Pinpoint the cell where the given text exists, returning its [x, y] midpoint coordinate. 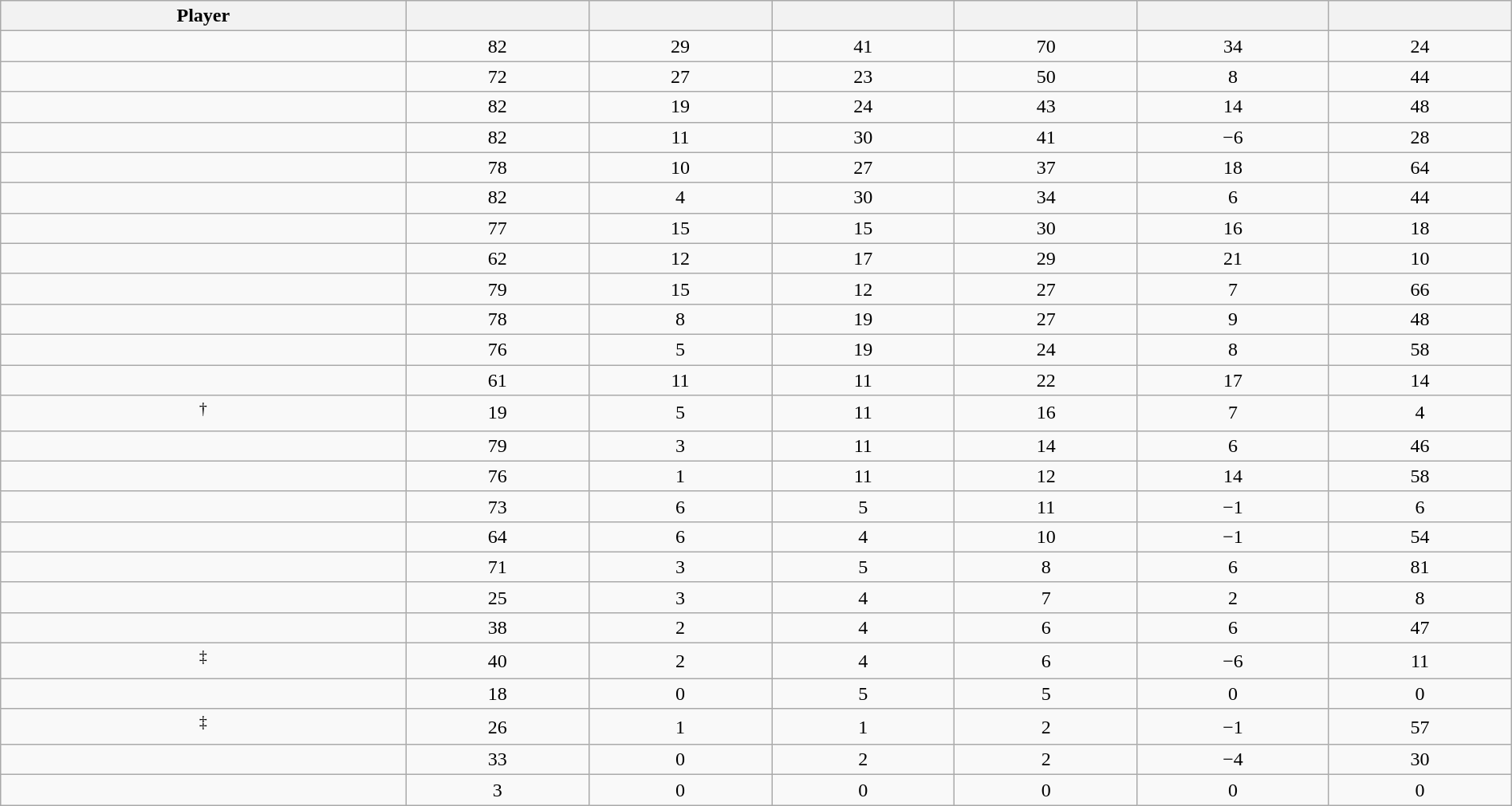
72 [498, 77]
Player [203, 16]
81 [1419, 567]
25 [498, 597]
71 [498, 567]
57 [1419, 727]
70 [1046, 46]
77 [498, 228]
28 [1419, 137]
37 [1046, 167]
22 [1046, 380]
26 [498, 727]
50 [1046, 77]
33 [498, 760]
47 [1419, 627]
46 [1419, 446]
73 [498, 506]
54 [1419, 537]
† [203, 413]
61 [498, 380]
62 [498, 258]
9 [1233, 319]
21 [1233, 258]
43 [1046, 107]
40 [498, 662]
−4 [1233, 760]
66 [1419, 289]
23 [863, 77]
38 [498, 627]
